Identify which cell holds the provided text, then report its [x, y] central coordinate. 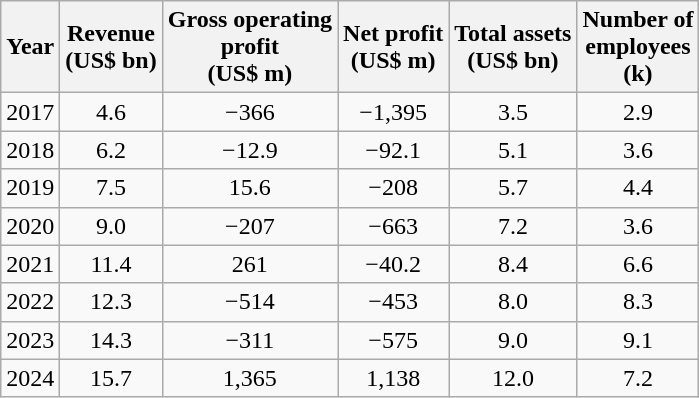
1,365 [250, 378]
15.7 [111, 378]
−366 [250, 112]
Year [30, 47]
11.4 [111, 264]
−208 [394, 188]
−40.2 [394, 264]
8.0 [513, 302]
261 [250, 264]
14.3 [111, 340]
−575 [394, 340]
9.1 [638, 340]
−663 [394, 226]
−207 [250, 226]
6.2 [111, 150]
12.0 [513, 378]
2019 [30, 188]
2024 [30, 378]
2021 [30, 264]
4.6 [111, 112]
−12.9 [250, 150]
8.3 [638, 302]
Revenue(US$ bn) [111, 47]
Number ofemployees(k) [638, 47]
3.5 [513, 112]
−311 [250, 340]
2023 [30, 340]
15.6 [250, 188]
2.9 [638, 112]
−453 [394, 302]
5.7 [513, 188]
12.3 [111, 302]
2020 [30, 226]
1,138 [394, 378]
5.1 [513, 150]
−514 [250, 302]
Gross operatingprofit(US$ m) [250, 47]
6.6 [638, 264]
−1,395 [394, 112]
−92.1 [394, 150]
4.4 [638, 188]
2022 [30, 302]
7.5 [111, 188]
2018 [30, 150]
Total assets(US$ bn) [513, 47]
2017 [30, 112]
8.4 [513, 264]
Net profit(US$ m) [394, 47]
